Provide the (x, y) coordinate of the cell's center where the given text is located.  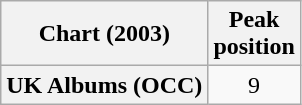
UK Albums (OCC) (104, 85)
9 (254, 85)
Chart (2003) (104, 34)
Peakposition (254, 34)
